For the text-containing cell, return its midpoint in (X, Y) coordinate format. 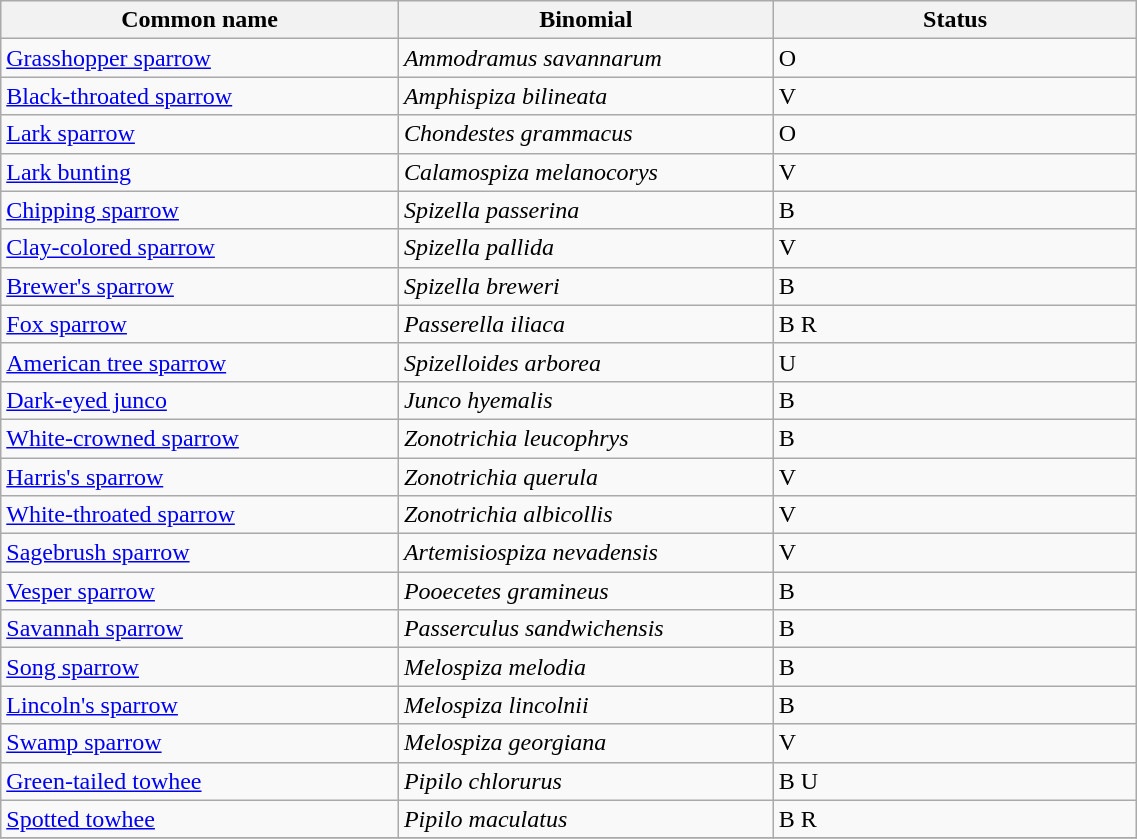
Spizella breweri (586, 286)
Melospiza georgiana (586, 743)
Zonotrichia albicollis (586, 515)
White-crowned sparrow (200, 438)
Pooecetes gramineus (586, 591)
Clay-colored sparrow (200, 248)
Green-tailed towhee (200, 781)
Spizella pallida (586, 248)
Artemisiospiza nevadensis (586, 553)
American tree sparrow (200, 362)
Black-throated sparrow (200, 96)
Pipilo chlorurus (586, 781)
Harris's sparrow (200, 477)
Pipilo maculatus (586, 819)
Vesper sparrow (200, 591)
Spizella passerina (586, 210)
Binomial (586, 20)
Passerella iliaca (586, 324)
Junco hyemalis (586, 400)
Sagebrush sparrow (200, 553)
Spotted towhee (200, 819)
Fox sparrow (200, 324)
Spizelloides arborea (586, 362)
Song sparrow (200, 667)
Amphispiza bilineata (586, 96)
Savannah sparrow (200, 629)
Melospiza lincolnii (586, 705)
Swamp sparrow (200, 743)
Status (955, 20)
White-throated sparrow (200, 515)
Melospiza melodia (586, 667)
Lark bunting (200, 172)
Common name (200, 20)
Brewer's sparrow (200, 286)
Zonotrichia leucophrys (586, 438)
Chondestes grammacus (586, 134)
Chipping sparrow (200, 210)
Lincoln's sparrow (200, 705)
Dark-eyed junco (200, 400)
Calamospiza melanocorys (586, 172)
U (955, 362)
Zonotrichia querula (586, 477)
Passerculus sandwichensis (586, 629)
Ammodramus savannarum (586, 58)
Grasshopper sparrow (200, 58)
Lark sparrow (200, 134)
B U (955, 781)
